Output the (x, y) coordinate of the center of the cell containing the given text.  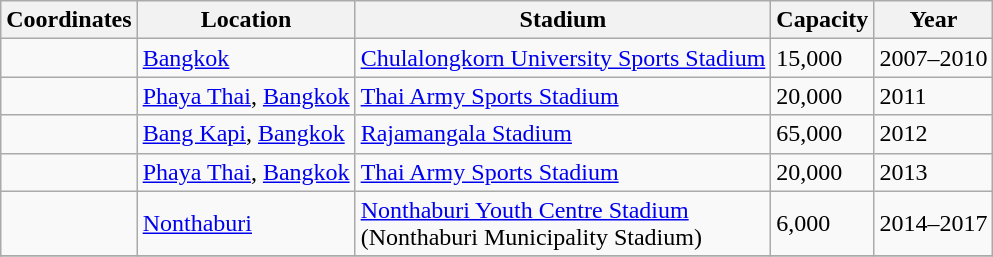
Bang Kapi, Bangkok (246, 134)
65,000 (822, 134)
Capacity (822, 20)
Year (934, 20)
Nonthaburi (246, 224)
Stadium (563, 20)
Chulalongkorn University Sports Stadium (563, 58)
2012 (934, 134)
2011 (934, 96)
Coordinates (69, 20)
2014–2017 (934, 224)
15,000 (822, 58)
Nonthaburi Youth Centre Stadium(Nonthaburi Municipality Stadium) (563, 224)
2007–2010 (934, 58)
6,000 (822, 224)
Rajamangala Stadium (563, 134)
2013 (934, 172)
Location (246, 20)
Bangkok (246, 58)
